Return the [X, Y] coordinate for the center point of the cell that contains the specified text.  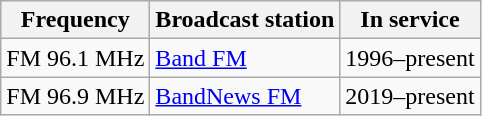
Band FM [245, 58]
Frequency [76, 20]
1996–present [410, 58]
In service [410, 20]
Broadcast station [245, 20]
BandNews FM [245, 96]
FM 96.9 MHz [76, 96]
2019–present [410, 96]
FM 96.1 MHz [76, 58]
